Locate the cell with the specified text and output its (x, y) center coordinate. 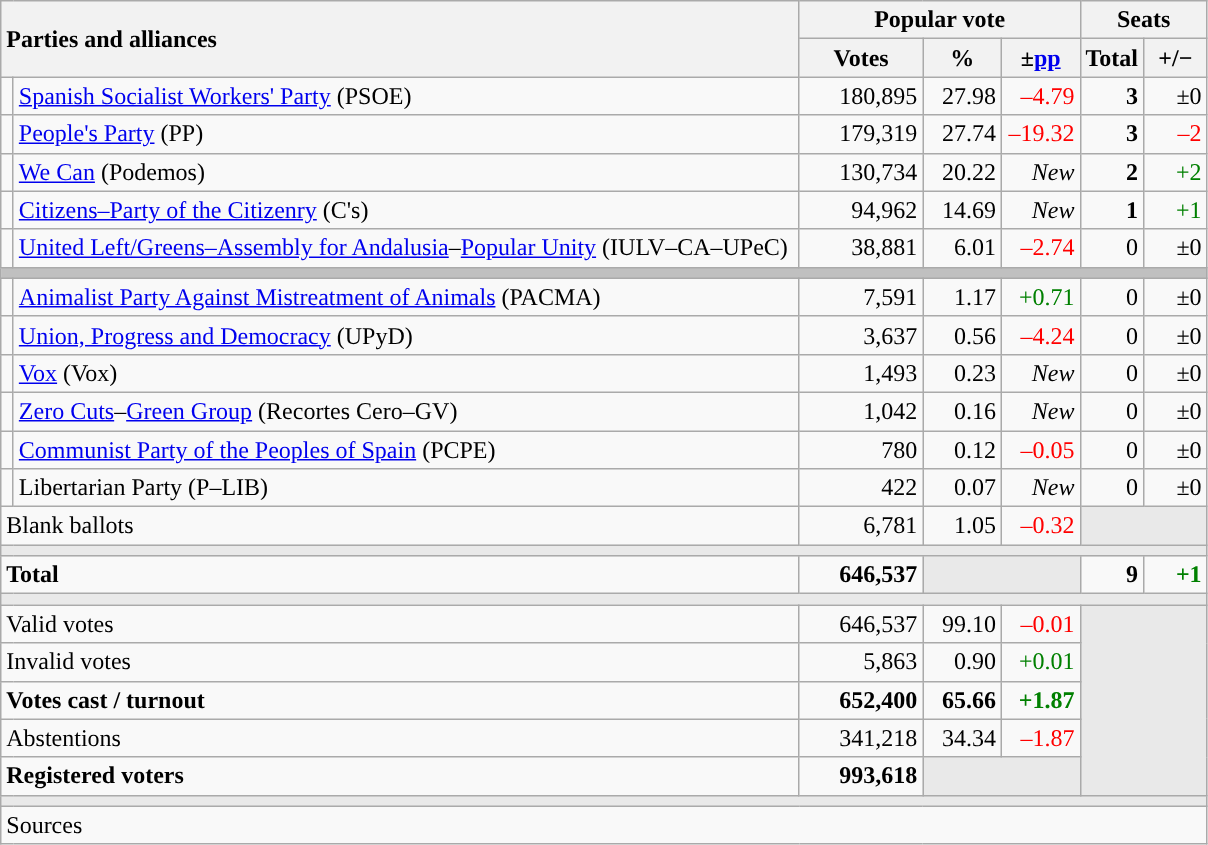
1 (1112, 210)
0.16 (962, 411)
Blank ballots (400, 526)
Libertarian Party (P–LIB) (406, 488)
Seats (1144, 20)
Union, Progress and Democracy (UPyD) (406, 335)
341,218 (861, 738)
65.66 (962, 700)
34.34 (962, 738)
–0.05 (1040, 449)
Popular vote (940, 20)
% (962, 58)
People's Party (PP) (406, 134)
179,319 (861, 134)
+0.01 (1040, 662)
993,618 (861, 776)
14.69 (962, 210)
Votes (861, 58)
5,863 (861, 662)
422 (861, 488)
–0.32 (1040, 526)
–4.24 (1040, 335)
6,781 (861, 526)
Registered voters (400, 776)
–1.87 (1040, 738)
–0.01 (1040, 624)
+2 (1176, 172)
Vox (Vox) (406, 373)
1.05 (962, 526)
9 (1112, 575)
±pp (1040, 58)
20.22 (962, 172)
0.07 (962, 488)
+1.87 (1040, 700)
27.74 (962, 134)
Zero Cuts–Green Group (Recortes Cero–GV) (406, 411)
–2.74 (1040, 248)
780 (861, 449)
Citizens–Party of the Citizenry (C's) (406, 210)
+/− (1176, 58)
–2 (1176, 134)
–4.79 (1040, 96)
94,962 (861, 210)
38,881 (861, 248)
1,493 (861, 373)
Spanish Socialist Workers' Party (PSOE) (406, 96)
Sources (604, 825)
United Left/Greens–Assembly for Andalusia–Popular Unity (IULV–CA–UPeC) (406, 248)
Abstentions (400, 738)
1,042 (861, 411)
Votes cast / turnout (400, 700)
652,400 (861, 700)
180,895 (861, 96)
130,734 (861, 172)
7,591 (861, 297)
0.23 (962, 373)
2 (1112, 172)
Valid votes (400, 624)
We Can (Podemos) (406, 172)
Communist Party of the Peoples of Spain (PCPE) (406, 449)
1.17 (962, 297)
99.10 (962, 624)
0.90 (962, 662)
3,637 (861, 335)
Parties and alliances (400, 39)
0.56 (962, 335)
6.01 (962, 248)
0.12 (962, 449)
+0.71 (1040, 297)
27.98 (962, 96)
Animalist Party Against Mistreatment of Animals (PACMA) (406, 297)
Invalid votes (400, 662)
–19.32 (1040, 134)
